For the text-containing cell, return its midpoint in (X, Y) coordinate format. 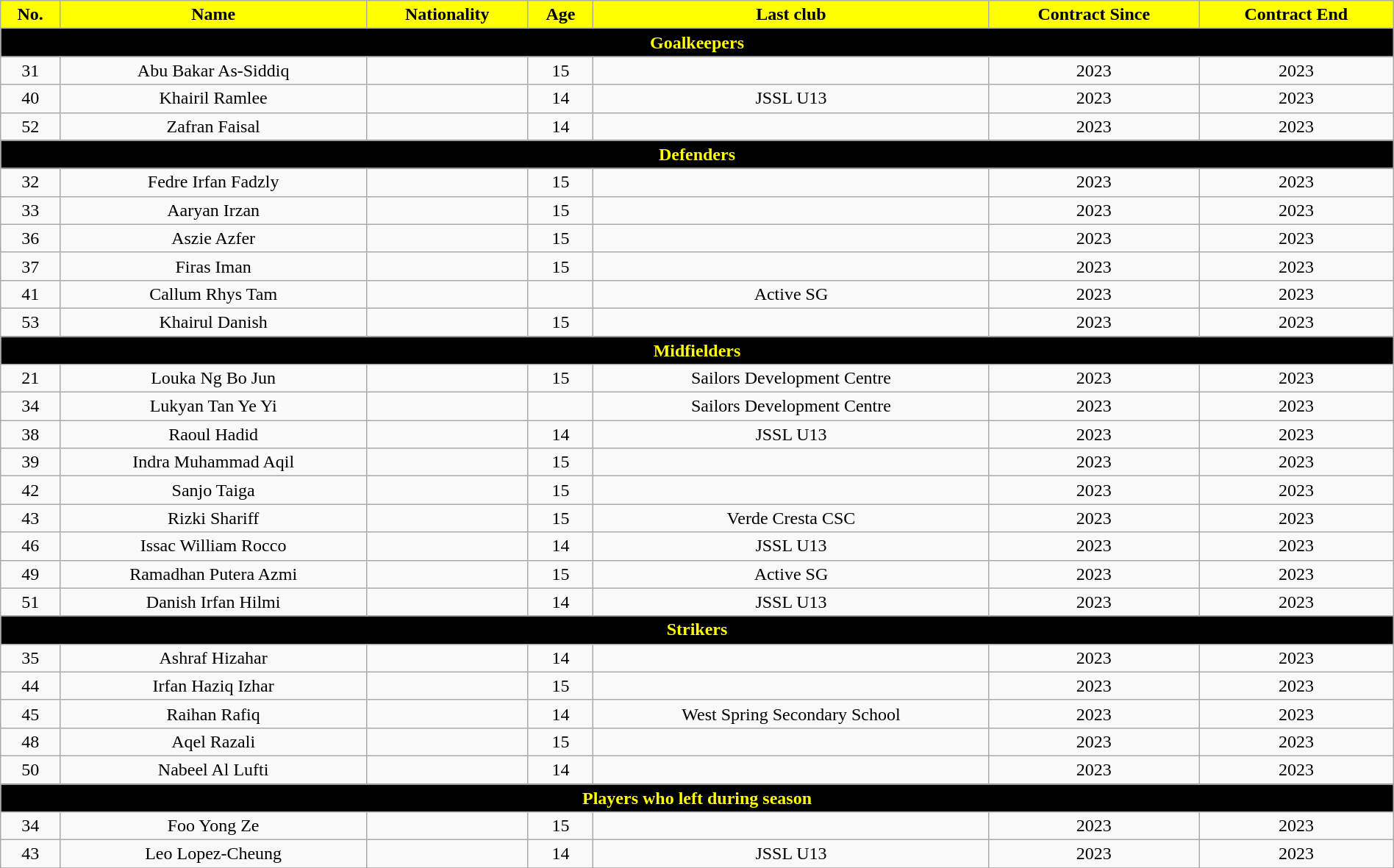
Age (560, 15)
Fedre Irfan Fadzly (213, 182)
36 (31, 238)
Louka Ng Bo Jun (213, 379)
Rizki Shariff (213, 518)
33 (31, 210)
Khairul Danish (213, 322)
38 (31, 434)
Players who left during season (697, 797)
Danish Irfan Hilmi (213, 602)
Sanjo Taiga (213, 490)
Issac William Rocco (213, 546)
45 (31, 714)
37 (31, 266)
West Spring Secondary School (791, 714)
48 (31, 742)
51 (31, 602)
46 (31, 546)
31 (31, 71)
32 (31, 182)
Nationality (447, 15)
Raihan Rafiq (213, 714)
Abu Bakar As-Siddiq (213, 71)
Khairil Ramlee (213, 98)
53 (31, 322)
Raoul Hadid (213, 434)
Callum Rhys Tam (213, 294)
Goalkeepers (697, 43)
Verde Cresta CSC (791, 518)
Contract End (1297, 15)
41 (31, 294)
Aszie Azfer (213, 238)
35 (31, 658)
39 (31, 462)
Zafran Faisal (213, 126)
Name (213, 15)
Irfan Haziq Izhar (213, 686)
49 (31, 574)
Foo Yong Ze (213, 826)
44 (31, 686)
Firas Iman (213, 266)
Contract Since (1094, 15)
Aaryan Irzan (213, 210)
Ashraf Hizahar (213, 658)
50 (31, 770)
Midfielders (697, 351)
40 (31, 98)
Leo Lopez-Cheung (213, 854)
No. (31, 15)
Aqel Razali (213, 742)
Lukyan Tan Ye Yi (213, 406)
42 (31, 490)
52 (31, 126)
Nabeel Al Lufti (213, 770)
Last club (791, 15)
Indra Muhammad Aqil (213, 462)
21 (31, 379)
Ramadhan Putera Azmi (213, 574)
Strikers (697, 630)
Defenders (697, 154)
